Pinpoint the cell where the given text exists, returning its [X, Y] midpoint coordinate. 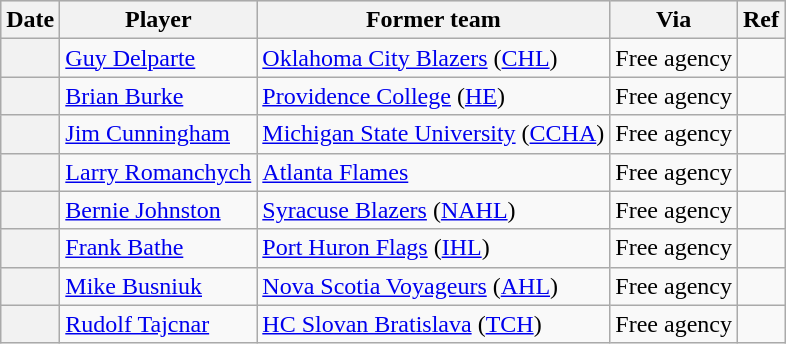
Jim Cunningham [158, 134]
Brian Burke [158, 96]
Player [158, 20]
Port Huron Flags (IHL) [434, 248]
Mike Busniuk [158, 286]
Larry Romanchych [158, 172]
HC Slovan Bratislava (TCH) [434, 324]
Atlanta Flames [434, 172]
Frank Bathe [158, 248]
Oklahoma City Blazers (CHL) [434, 58]
Michigan State University (CCHA) [434, 134]
Syracuse Blazers (NAHL) [434, 210]
Providence College (HE) [434, 96]
Guy Delparte [158, 58]
Ref [760, 20]
Former team [434, 20]
Via [674, 20]
Date [30, 20]
Rudolf Tajcnar [158, 324]
Nova Scotia Voyageurs (AHL) [434, 286]
Bernie Johnston [158, 210]
